Provide the (x, y) coordinate of the cell's center where the given text is located.  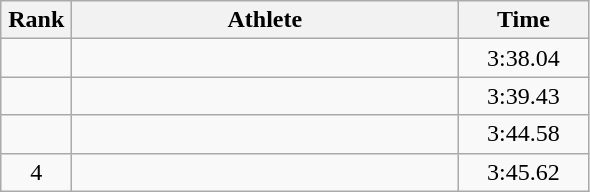
Rank (36, 20)
3:39.43 (524, 96)
Time (524, 20)
3:44.58 (524, 134)
3:45.62 (524, 172)
3:38.04 (524, 58)
4 (36, 172)
Athlete (265, 20)
